Find where the given text appears and provide that cell's center as [X, Y] coordinate. 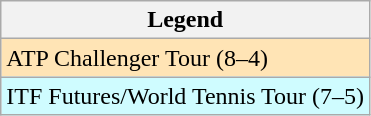
ITF Futures/World Tennis Tour (7–5) [186, 96]
Legend [186, 20]
ATP Challenger Tour (8–4) [186, 58]
